Capture the cell that displays the provided text and extract its (x, y) central coordinate. 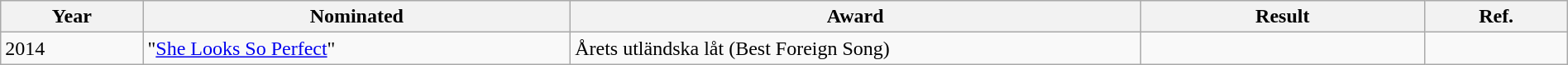
Award (855, 17)
Result (1283, 17)
"She Looks So Perfect" (357, 48)
Ref. (1496, 17)
Nominated (357, 17)
Year (72, 17)
Årets utländska låt (Best Foreign Song) (855, 48)
2014 (72, 48)
